Find where the given text appears and provide that cell's center as [X, Y] coordinate. 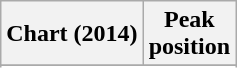
Peakposition [189, 34]
Chart (2014) [72, 34]
